Output the [x, y] coordinate of the center of the cell containing the given text.  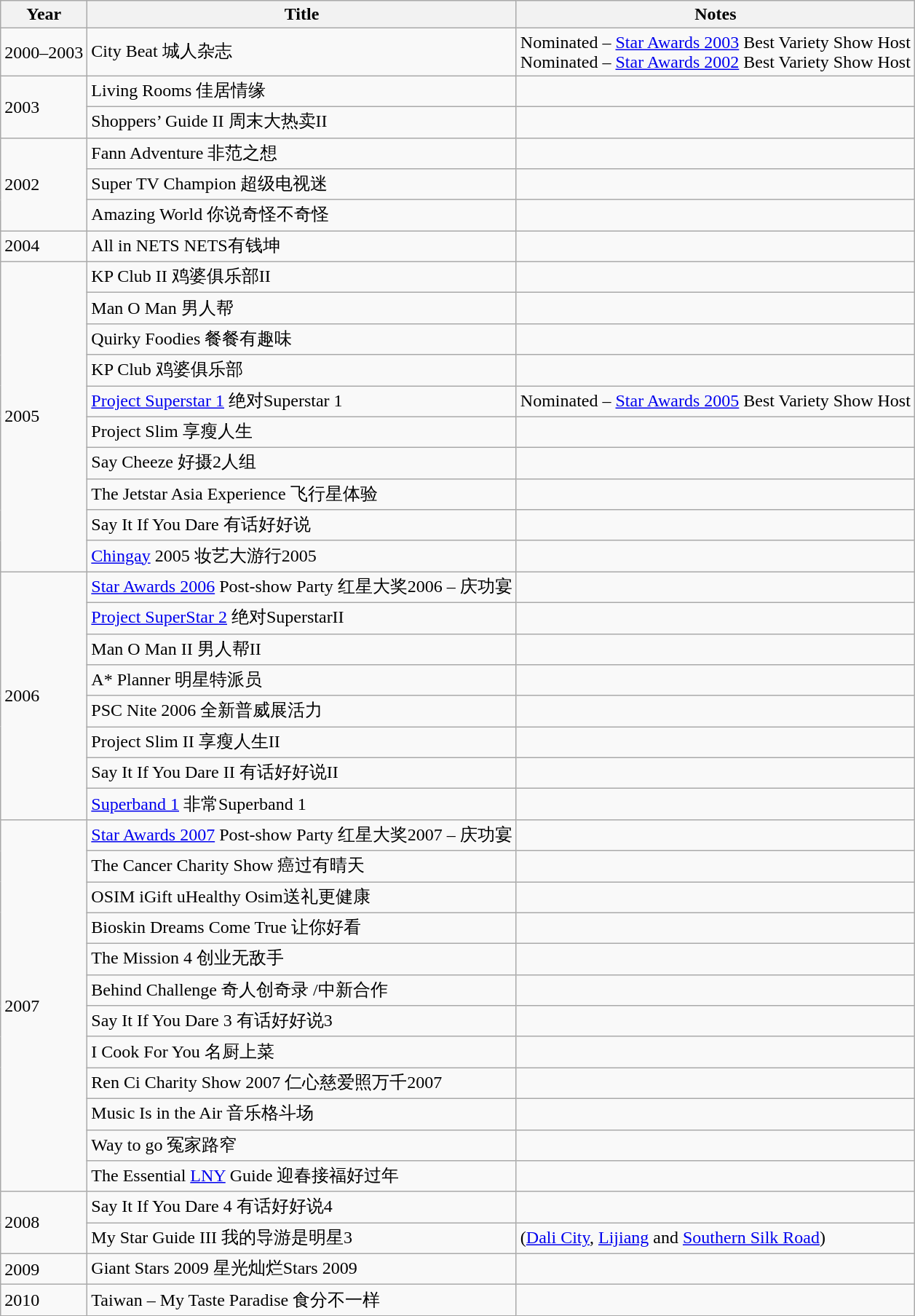
Taiwan – My Taste Paradise 食分不一样 [302, 1301]
I Cook For You 名厨上菜 [302, 1052]
The Jetstar Asia Experience 飞行星体验 [302, 494]
City Beat 城人杂志 [302, 52]
Superband 1 非常Superband 1 [302, 804]
Project SuperStar 2 绝对SuperstarII [302, 618]
The Mission 4 创业无敌手 [302, 960]
Project Slim II 享瘦人生II [302, 743]
Year [44, 15]
The Essential LNY Guide 迎春接福好过年 [302, 1177]
Say It If You Dare 3 有话好好说3 [302, 1021]
KP Club II 鸡婆俱乐部II [302, 277]
(Dali City, Lijiang and Southern Silk Road) [715, 1238]
A* Planner 明星特派员 [302, 680]
Notes [715, 15]
Man O Man 男人帮 [302, 309]
Shoppers’ Guide II 周末大热卖II [302, 122]
Giant Stars 2009 星光灿烂Stars 2009 [302, 1269]
Man O Man II 男人帮II [302, 650]
2000–2003 [44, 52]
Fann Adventure 非范之想 [302, 153]
2005 [44, 417]
Title [302, 15]
Nominated – Star Awards 2003 Best Variety Show Host Nominated – Star Awards 2002 Best Variety Show Host [715, 52]
The Cancer Charity Show 癌过有晴天 [302, 867]
Bioskin Dreams Come True 让你好看 [302, 928]
KP Club 鸡婆俱乐部 [302, 370]
Music Is in the Air 音乐格斗场 [302, 1114]
Quirky Foodies 餐餐有趣味 [302, 339]
2003 [44, 106]
Star Awards 2006 Post-show Party 红星大奖2006 – 庆功宴 [302, 587]
Chingay 2005 妆艺大游行2005 [302, 556]
2006 [44, 696]
Project Slim 享瘦人生 [302, 433]
My Star Guide III 我的导游是明星3 [302, 1238]
Star Awards 2007 Post-show Party 红星大奖2007 – 庆功宴 [302, 835]
PSC Nite 2006 全新普威展活力 [302, 711]
Living Rooms 佳居情缘 [302, 92]
Amazing World 你说奇怪不奇怪 [302, 216]
2004 [44, 246]
Say It If You Dare II 有话好好说II [302, 773]
2009 [44, 1269]
Say It If You Dare 4 有话好好说4 [302, 1207]
Ren Ci Charity Show 2007 仁心慈爱照万千2007 [302, 1084]
2007 [44, 1005]
All in NETS NETS有钱坤 [302, 246]
Say Cheeze 好摄2人组 [302, 463]
Project Superstar 1 绝对Superstar 1 [302, 402]
Behind Challenge 奇人创奇录 /中新合作 [302, 990]
OSIM iGift uHealthy Osim送礼更健康 [302, 897]
Way to go 冤家路窄 [302, 1145]
2008 [44, 1222]
Super TV Champion 超级电视迷 [302, 185]
Nominated – Star Awards 2005 Best Variety Show Host [715, 402]
2010 [44, 1301]
Say It If You Dare 有话好好说 [302, 526]
2002 [44, 184]
